Capture the cell that displays the provided text and extract its [x, y] central coordinate. 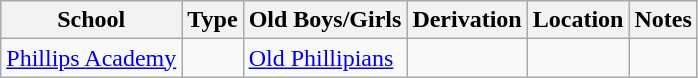
Type [212, 20]
Old Boys/Girls [325, 20]
School [92, 20]
Derivation [467, 20]
Notes [663, 20]
Location [578, 20]
Old Phillipians [325, 58]
Phillips Academy [92, 58]
